For the text-containing cell, return its midpoint in [X, Y] coordinate format. 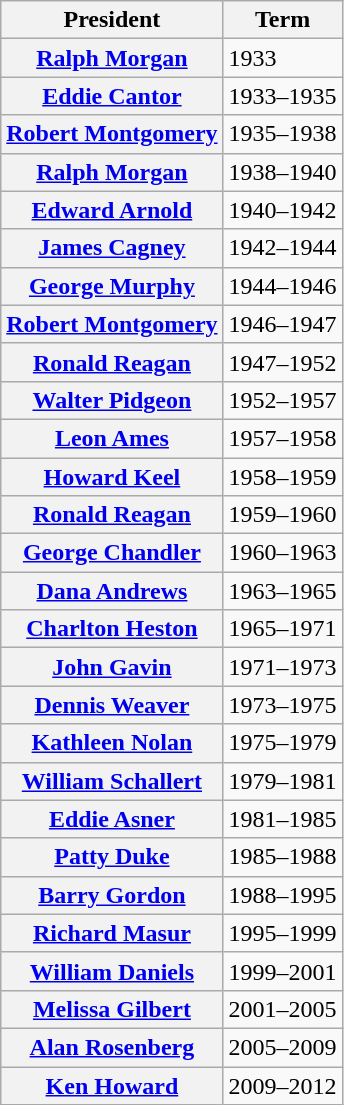
1965–1971 [282, 629]
Ken Howard [112, 1085]
Leon Ames [112, 438]
1995–1999 [282, 933]
Charlton Heston [112, 629]
Richard Masur [112, 933]
Eddie Asner [112, 819]
1957–1958 [282, 438]
1942–1944 [282, 248]
1999–2001 [282, 971]
1946–1947 [282, 324]
Walter Pidgeon [112, 400]
Dana Andrews [112, 591]
2005–2009 [282, 1047]
1975–1979 [282, 743]
1944–1946 [282, 286]
1973–1975 [282, 705]
2001–2005 [282, 1009]
William Daniels [112, 971]
Dennis Weaver [112, 705]
James Cagney [112, 248]
Patty Duke [112, 857]
1935–1938 [282, 134]
Edward Arnold [112, 210]
Melissa Gilbert [112, 1009]
Kathleen Nolan [112, 743]
1985–1988 [282, 857]
George Chandler [112, 553]
1981–1985 [282, 819]
Barry Gordon [112, 895]
Howard Keel [112, 477]
President [112, 20]
2009–2012 [282, 1085]
Alan Rosenberg [112, 1047]
1933 [282, 58]
1952–1957 [282, 400]
1988–1995 [282, 895]
1940–1942 [282, 210]
1960–1963 [282, 553]
1938–1940 [282, 172]
1947–1952 [282, 362]
William Schallert [112, 781]
George Murphy [112, 286]
1958–1959 [282, 477]
Eddie Cantor [112, 96]
Term [282, 20]
1959–1960 [282, 515]
1933–1935 [282, 96]
1971–1973 [282, 667]
1979–1981 [282, 781]
John Gavin [112, 667]
1963–1965 [282, 591]
